For the text-containing cell, return its midpoint in [x, y] coordinate format. 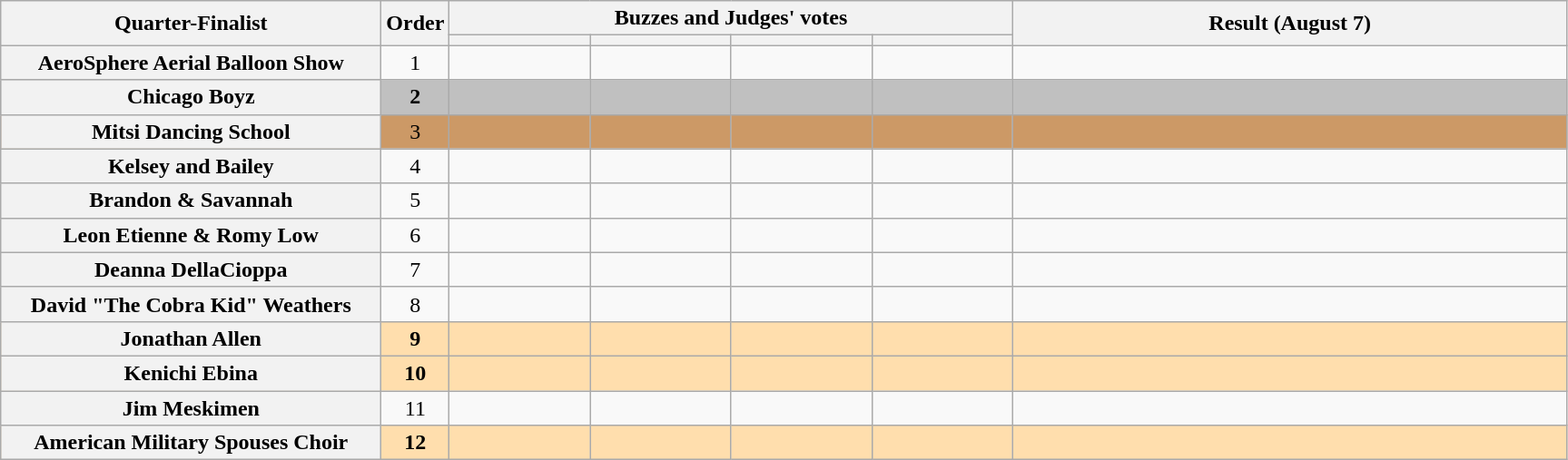
AeroSphere Aerial Balloon Show [191, 63]
10 [416, 373]
7 [416, 269]
5 [416, 201]
9 [416, 338]
12 [416, 443]
Result (August 7) [1289, 24]
Leon Etienne & Romy Low [191, 235]
Kenichi Ebina [191, 373]
Order [416, 24]
Kelsey and Bailey [191, 166]
Deanna DellaCioppa [191, 269]
Quarter-Finalist [191, 24]
Jim Meskimen [191, 407]
David "The Cobra Kid" Weathers [191, 304]
11 [416, 407]
6 [416, 235]
Mitsi Dancing School [191, 132]
Buzzes and Judges' votes [731, 18]
Jonathan Allen [191, 338]
3 [416, 132]
2 [416, 97]
4 [416, 166]
Chicago Boyz [191, 97]
American Military Spouses Choir [191, 443]
8 [416, 304]
Brandon & Savannah [191, 201]
1 [416, 63]
